For the text-containing cell, return its midpoint in [x, y] coordinate format. 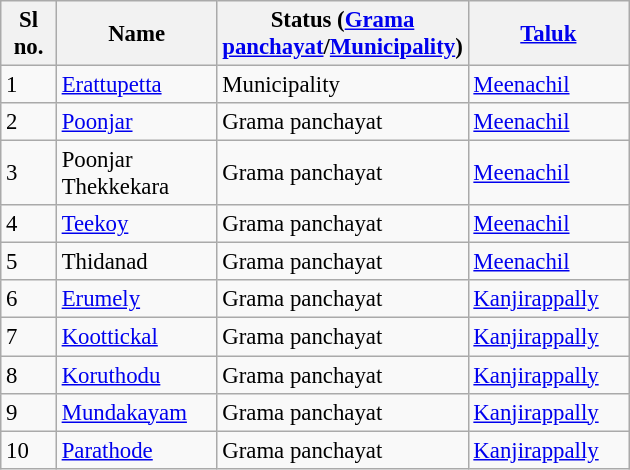
Koruthodu [136, 375]
Erumely [136, 299]
7 [29, 337]
Thidanad [136, 262]
1 [29, 85]
Poonjar Thekkekara [136, 174]
Teekoy [136, 224]
Erattupetta [136, 85]
Municipality [342, 85]
8 [29, 375]
10 [29, 450]
5 [29, 262]
Parathode [136, 450]
Taluk [548, 34]
Poonjar [136, 122]
Sl no. [29, 34]
Koottickal [136, 337]
Name [136, 34]
Mundakayam [136, 412]
9 [29, 412]
3 [29, 174]
Status (Grama panchayat/Municipality) [342, 34]
6 [29, 299]
2 [29, 122]
4 [29, 224]
